Search for the cell housing the specified text and yield its (x, y) center coordinate. 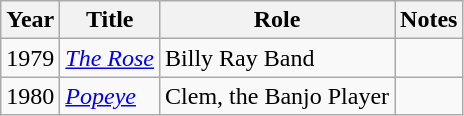
Notes (429, 20)
Title (110, 20)
Role (278, 20)
Popeye (110, 96)
Year (30, 20)
1979 (30, 58)
Clem, the Banjo Player (278, 96)
The Rose (110, 58)
1980 (30, 96)
Billy Ray Band (278, 58)
